Detect which cell encompasses the target text, then output its [X, Y] center coordinate. 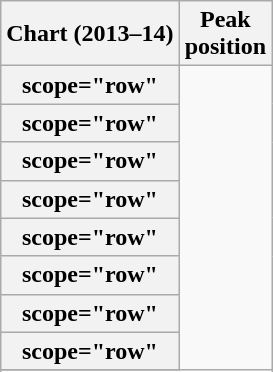
Chart (2013–14) [90, 34]
Peakposition [225, 34]
